Detect which cell encompasses the target text, then output its (x, y) center coordinate. 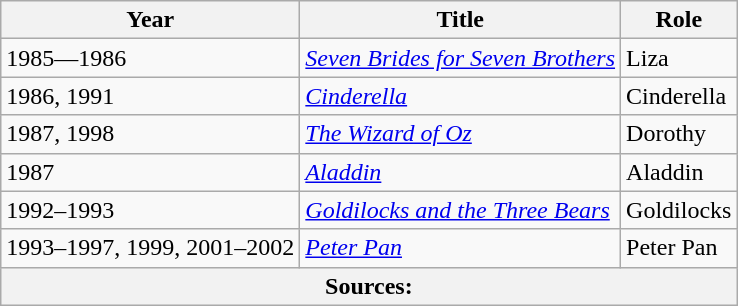
1986, 1991 (150, 96)
1987 (150, 172)
Role (679, 20)
1993–1997, 1999, 2001–2002 (150, 248)
Goldilocks (679, 210)
Goldilocks and the Three Bears (460, 210)
Year (150, 20)
Seven Brides for Seven Brothers (460, 58)
1987, 1998 (150, 134)
Sources: (369, 286)
Liza (679, 58)
Dorothy (679, 134)
1992–1993 (150, 210)
Title (460, 20)
1985—1986 (150, 58)
The Wizard of Oz (460, 134)
